Return the [x, y] coordinate for the center point of the cell that contains the specified text.  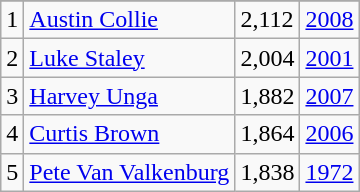
Austin Collie [130, 20]
2,004 [268, 58]
1,838 [268, 172]
2008 [330, 20]
2 [12, 58]
Harvey Unga [130, 96]
2007 [330, 96]
3 [12, 96]
4 [12, 134]
2,112 [268, 20]
1972 [330, 172]
1,864 [268, 134]
1 [12, 20]
5 [12, 172]
2001 [330, 58]
Pete Van Valkenburg [130, 172]
Luke Staley [130, 58]
1,882 [268, 96]
2006 [330, 134]
Curtis Brown [130, 134]
